Find where the given text appears and provide that cell's center as [X, Y] coordinate. 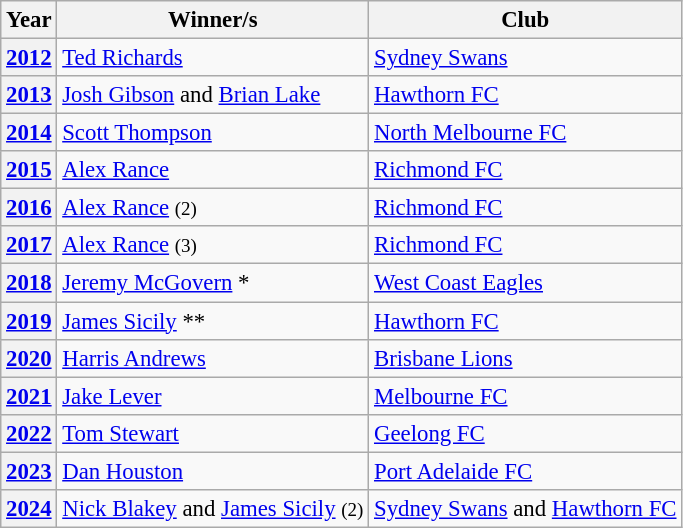
Port Adelaide FC [526, 471]
2017 [29, 245]
2019 [29, 321]
James Sicily ** [213, 321]
North Melbourne FC [526, 133]
2022 [29, 433]
Brisbane Lions [526, 358]
West Coast Eagles [526, 283]
Sydney Swans and Hawthorn FC [526, 509]
Winner/s [213, 20]
2016 [29, 208]
2018 [29, 283]
2021 [29, 396]
2024 [29, 509]
Dan Houston [213, 471]
2015 [29, 170]
Alex Rance (3) [213, 245]
Melbourne FC [526, 396]
2012 [29, 58]
Scott Thompson [213, 133]
Jeremy McGovern * [213, 283]
Josh Gibson and Brian Lake [213, 95]
Alex Rance [213, 170]
Sydney Swans [526, 58]
Tom Stewart [213, 433]
Alex Rance (2) [213, 208]
Geelong FC [526, 433]
Jake Lever [213, 396]
2023 [29, 471]
2020 [29, 358]
2013 [29, 95]
Club [526, 20]
Nick Blakey and James Sicily (2) [213, 509]
Ted Richards [213, 58]
2014 [29, 133]
Year [29, 20]
Harris Andrews [213, 358]
